Search for the cell housing the specified text and yield its [x, y] center coordinate. 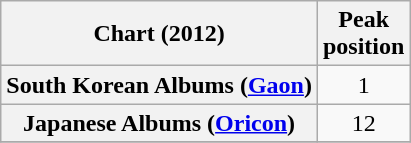
12 [363, 123]
1 [363, 85]
Japanese Albums (Oricon) [160, 123]
Peakposition [363, 34]
Chart (2012) [160, 34]
South Korean Albums (Gaon) [160, 85]
